Search for the cell housing the specified text and yield its [X, Y] center coordinate. 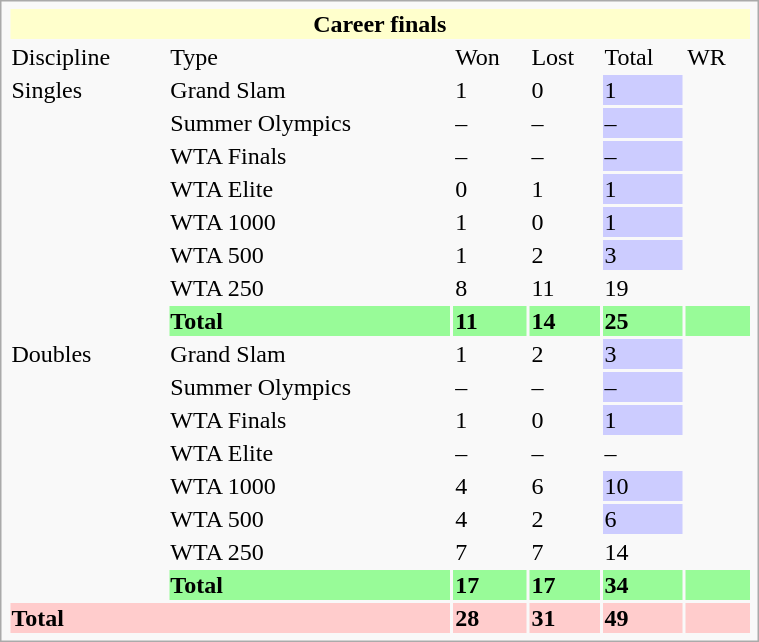
49 [643, 618]
Type [310, 57]
31 [565, 618]
Career finals [380, 24]
Doubles [88, 470]
Lost [565, 57]
Discipline [88, 57]
8 [490, 288]
28 [490, 618]
34 [643, 585]
10 [643, 486]
19 [643, 288]
25 [643, 321]
Won [490, 57]
Singles [88, 206]
WR [718, 57]
